Detect which cell encompasses the target text, then output its [x, y] center coordinate. 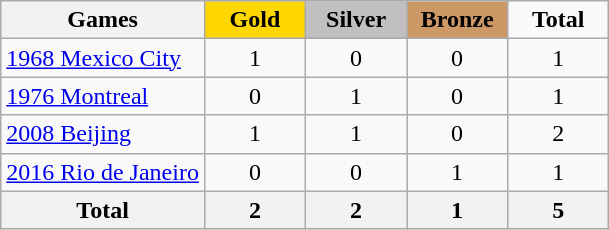
Bronze [458, 20]
1976 Montreal [103, 96]
Silver [356, 20]
Games [103, 20]
Gold [254, 20]
2008 Beijing [103, 134]
1968 Mexico City [103, 58]
2016 Rio de Janeiro [103, 172]
5 [558, 210]
